Provide the [x, y] coordinate of the cell's center where the given text is located.  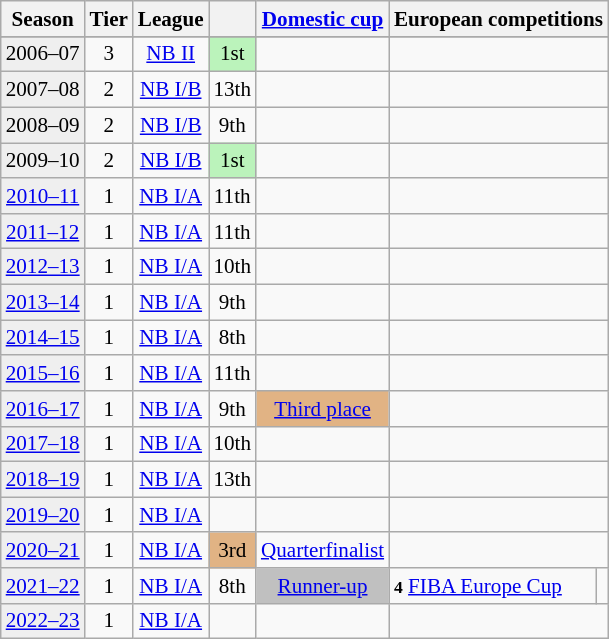
Domestic cup [322, 18]
2017–18 [43, 444]
2019–20 [43, 514]
2020–21 [43, 550]
2008–09 [43, 124]
2011–12 [43, 230]
NB II [171, 54]
2015–16 [43, 372]
Season [43, 18]
European competitions [498, 18]
4 FIBA Europe Cup [492, 586]
2007–08 [43, 90]
3rd [232, 550]
3 [109, 54]
2009–10 [43, 160]
Quarterfinalist [322, 550]
2013–14 [43, 302]
2022–23 [43, 620]
2018–19 [43, 480]
League [171, 18]
2014–15 [43, 338]
Runner-up [322, 586]
2016–17 [43, 408]
2021–22 [43, 586]
2012–13 [43, 266]
Tier [109, 18]
Third place [322, 408]
2010–11 [43, 196]
2006–07 [43, 54]
